Provide the [X, Y] coordinate of the cell's center where the given text is located.  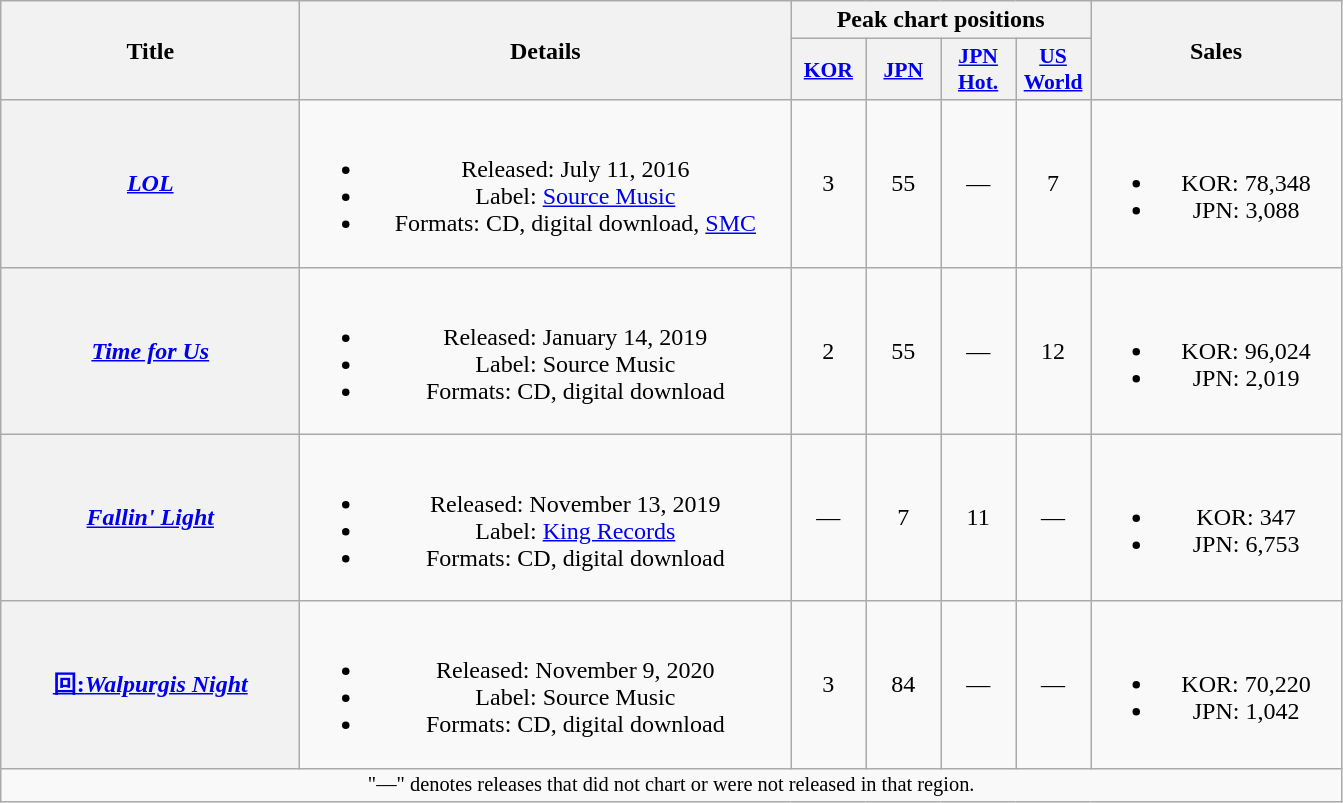
回:Walpurgis Night [150, 684]
JPN Hot. [978, 70]
KOR: 96,024JPN: 2,019 [1216, 350]
Fallin' Light [150, 518]
11 [978, 518]
Peak chart positions [941, 20]
12 [1054, 350]
JPN [904, 70]
2 [828, 350]
USWorld [1054, 70]
LOL [150, 184]
KOR: 78,348JPN: 3,088 [1216, 184]
KOR: 347JPN: 6,753 [1216, 518]
Sales [1216, 50]
Released: July 11, 2016Label: Source MusicFormats: CD, digital download, SMC [546, 184]
KOR [828, 70]
Details [546, 50]
Released: November 9, 2020Label: Source MusicFormats: CD, digital download [546, 684]
Time for Us [150, 350]
Released: January 14, 2019Label: Source MusicFormats: CD, digital download [546, 350]
Released: November 13, 2019Label: King RecordsFormats: CD, digital download [546, 518]
Title [150, 50]
KOR: 70,220JPN: 1,042 [1216, 684]
"—" denotes releases that did not chart or were not released in that region. [672, 785]
84 [904, 684]
